Search for the cell housing the specified text and yield its (X, Y) center coordinate. 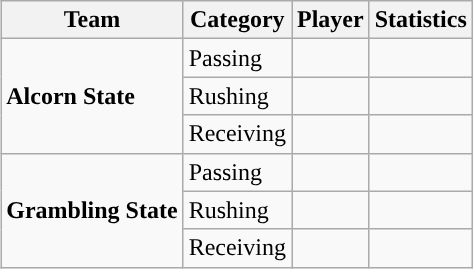
Alcorn State (92, 96)
Team (92, 20)
Statistics (420, 20)
Category (237, 20)
Player (331, 20)
Grambling State (92, 210)
